Detect which cell encompasses the target text, then output its (X, Y) center coordinate. 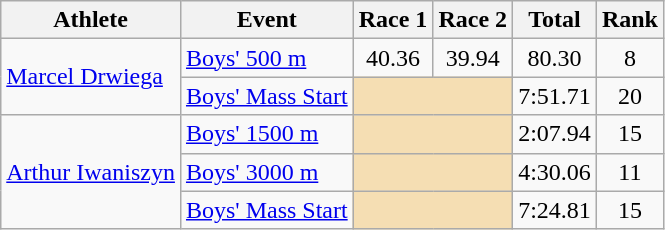
Boys' 500 m (266, 58)
Athlete (91, 20)
7:24.81 (555, 210)
7:51.71 (555, 96)
40.36 (393, 58)
Arthur Iwaniszyn (91, 172)
39.94 (473, 58)
20 (630, 96)
80.30 (555, 58)
Event (266, 20)
8 (630, 58)
Race 1 (393, 20)
Boys' 1500 m (266, 134)
11 (630, 172)
4:30.06 (555, 172)
Marcel Drwiega (91, 77)
2:07.94 (555, 134)
Race 2 (473, 20)
Rank (630, 20)
Total (555, 20)
Boys' 3000 m (266, 172)
